Pinpoint the cell where the given text exists, returning its [X, Y] midpoint coordinate. 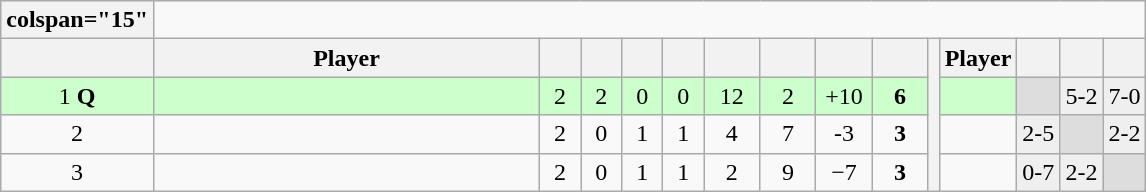
7 [788, 134]
7-0 [1124, 96]
−7 [844, 172]
6 [900, 96]
-3 [844, 134]
5-2 [1082, 96]
colspan="15" [78, 20]
1 Q [78, 96]
9 [788, 172]
0-7 [1038, 172]
4 [732, 134]
2-5 [1038, 134]
12 [732, 96]
+10 [844, 96]
